From the cell containing the given text, extract its center point as [x, y] coordinate. 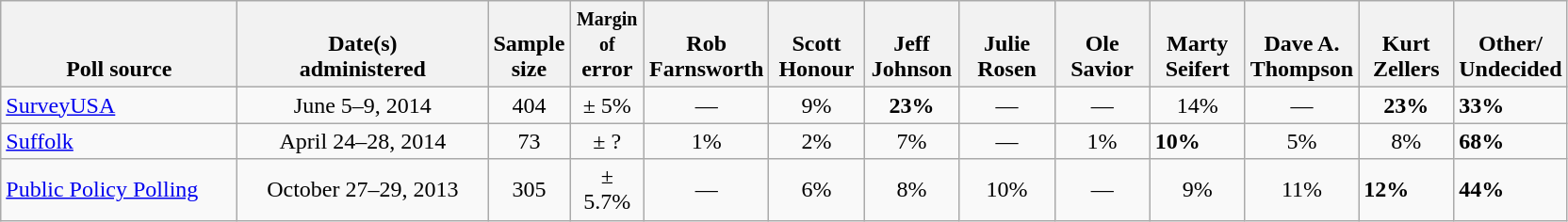
11% [1301, 190]
2% [816, 141]
305 [530, 190]
33% [1511, 105]
44% [1511, 190]
SurveyUSA [119, 105]
June 5–9, 2014 [363, 105]
± 5.7% [607, 190]
Dave A.Thompson [1301, 44]
Date(s)administered [363, 44]
ScottHonour [816, 44]
6% [816, 190]
MartySeifert [1197, 44]
Other/Undecided [1511, 44]
Suffolk [119, 141]
Poll source [119, 44]
OleSavior [1102, 44]
KurtZellers [1406, 44]
Samplesize [530, 44]
68% [1511, 141]
14% [1197, 105]
73 [530, 141]
RobFarnsworth [707, 44]
October 27–29, 2013 [363, 190]
404 [530, 105]
JulieRosen [1006, 44]
± ? [607, 141]
Public Policy Polling [119, 190]
JeffJohnson [912, 44]
12% [1406, 190]
Margin oferror [607, 44]
± 5% [607, 105]
April 24–28, 2014 [363, 141]
7% [912, 141]
5% [1301, 141]
